Capture the cell that displays the provided text and extract its [X, Y] central coordinate. 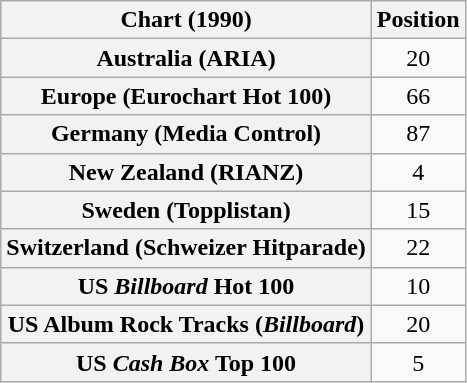
Europe (Eurochart Hot 100) [186, 96]
Position [418, 20]
10 [418, 286]
Switzerland (Schweizer Hitparade) [186, 248]
Germany (Media Control) [186, 134]
22 [418, 248]
Chart (1990) [186, 20]
5 [418, 362]
US Billboard Hot 100 [186, 286]
87 [418, 134]
New Zealand (RIANZ) [186, 172]
15 [418, 210]
Sweden (Topplistan) [186, 210]
66 [418, 96]
US Cash Box Top 100 [186, 362]
US Album Rock Tracks (Billboard) [186, 324]
Australia (ARIA) [186, 58]
4 [418, 172]
